Identify which cell holds the provided text, then report its (x, y) central coordinate. 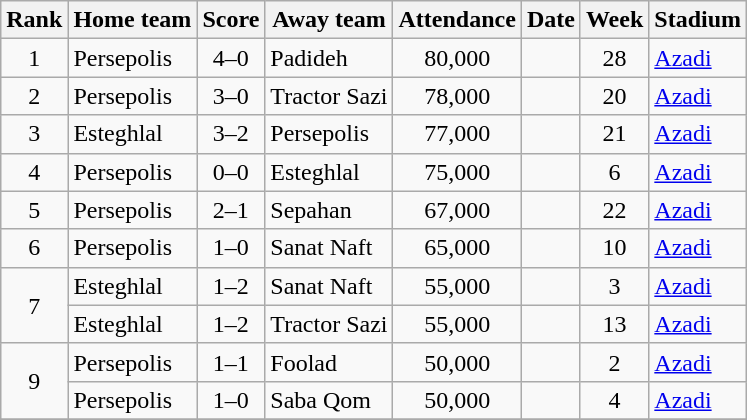
13 (614, 324)
75,000 (457, 172)
Saba Qom (329, 400)
Away team (329, 20)
3–2 (231, 134)
10 (614, 248)
Stadium (698, 20)
28 (614, 58)
Sepahan (329, 210)
Attendance (457, 20)
80,000 (457, 58)
2–1 (231, 210)
20 (614, 96)
Home team (132, 20)
22 (614, 210)
65,000 (457, 248)
67,000 (457, 210)
Date (550, 20)
1–1 (231, 362)
7 (34, 305)
Foolad (329, 362)
21 (614, 134)
Week (614, 20)
77,000 (457, 134)
9 (34, 381)
3–0 (231, 96)
Score (231, 20)
0–0 (231, 172)
Rank (34, 20)
Padideh (329, 58)
78,000 (457, 96)
5 (34, 210)
4–0 (231, 58)
1 (34, 58)
